Detect which cell encompasses the target text, then output its [x, y] center coordinate. 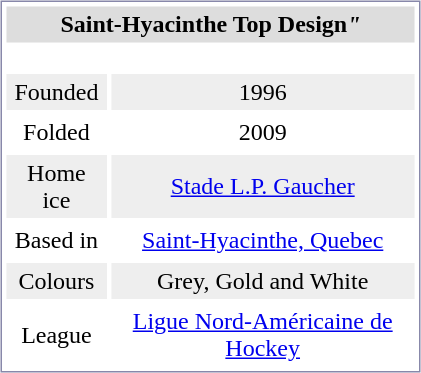
Stade L.P. Gaucher [263, 186]
Saint-Hyacinthe, Quebec [263, 240]
1996 [263, 92]
Ligue Nord-Américaine de Hockey [263, 336]
Saint-Hyacinthe Top Design" [210, 24]
Folded [56, 132]
League [56, 336]
2009 [263, 132]
Home ice [56, 186]
Colours [56, 281]
Grey, Gold and White [263, 281]
Based in [56, 240]
Founded [56, 92]
